Return [x, y] of the center of cell containing provided text 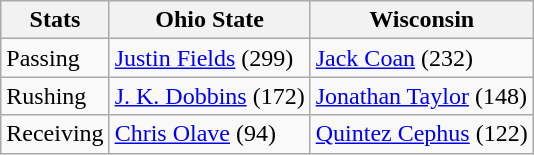
Quintez Cephus (122) [422, 134]
Rushing [55, 96]
Wisconsin [422, 20]
Chris Olave (94) [210, 134]
Justin Fields (299) [210, 58]
Stats [55, 20]
J. K. Dobbins (172) [210, 96]
Receiving [55, 134]
Passing [55, 58]
Ohio State [210, 20]
Jonathan Taylor (148) [422, 96]
Jack Coan (232) [422, 58]
